Extract the (X, Y) coordinate from the center of the cell holding the provided text.  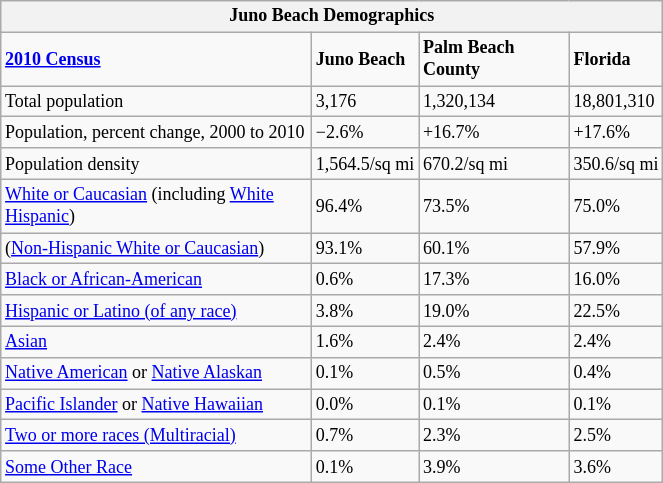
19.0% (494, 310)
350.6/sq mi (616, 164)
73.5% (494, 206)
93.1% (364, 248)
−2.6% (364, 132)
670.2/sq mi (494, 164)
0.4% (616, 372)
Some Other Race (156, 466)
22.5% (616, 310)
Pacific Islander or Native Hawaiian (156, 404)
1,564.5/sq mi (364, 164)
75.0% (616, 206)
17.3% (494, 280)
Native American or Native Alaskan (156, 372)
96.4% (364, 206)
Population, percent change, 2000 to 2010 (156, 132)
2010 Census (156, 59)
57.9% (616, 248)
0.0% (364, 404)
White or Caucasian (including White Hispanic) (156, 206)
Juno Beach (364, 59)
Population density (156, 164)
0.5% (494, 372)
Palm Beach County (494, 59)
16.0% (616, 280)
2.3% (494, 436)
60.1% (494, 248)
(Non-Hispanic White or Caucasian) (156, 248)
2.5% (616, 436)
Juno Beach Demographics (332, 16)
3.9% (494, 466)
Florida (616, 59)
1,320,134 (494, 102)
3,176 (364, 102)
3.6% (616, 466)
Asian (156, 342)
1.6% (364, 342)
Black or African-American (156, 280)
0.6% (364, 280)
Hispanic or Latino (of any race) (156, 310)
18,801,310 (616, 102)
+17.6% (616, 132)
Total population (156, 102)
+16.7% (494, 132)
0.7% (364, 436)
Two or more races (Multiracial) (156, 436)
3.8% (364, 310)
